Pinpoint the cell where the given text exists, returning its [x, y] midpoint coordinate. 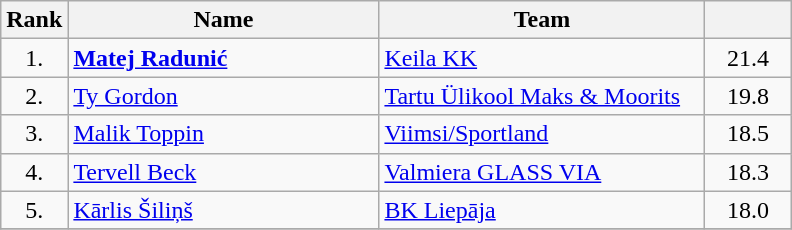
4. [34, 172]
Tartu Ülikool Maks & Moorits [542, 96]
Kārlis Šiliņš [224, 210]
BK Liepāja [542, 210]
18.5 [748, 134]
18.0 [748, 210]
5. [34, 210]
Ty Gordon [224, 96]
Keila KK [542, 58]
Name [224, 20]
21.4 [748, 58]
Tervell Beck [224, 172]
18.3 [748, 172]
Rank [34, 20]
1. [34, 58]
Matej Radunić [224, 58]
Malik Toppin [224, 134]
Viimsi/Sportland [542, 134]
3. [34, 134]
Valmiera GLASS VIA [542, 172]
19.8 [748, 96]
2. [34, 96]
Team [542, 20]
